Pinpoint the cell where the given text exists, returning its [X, Y] midpoint coordinate. 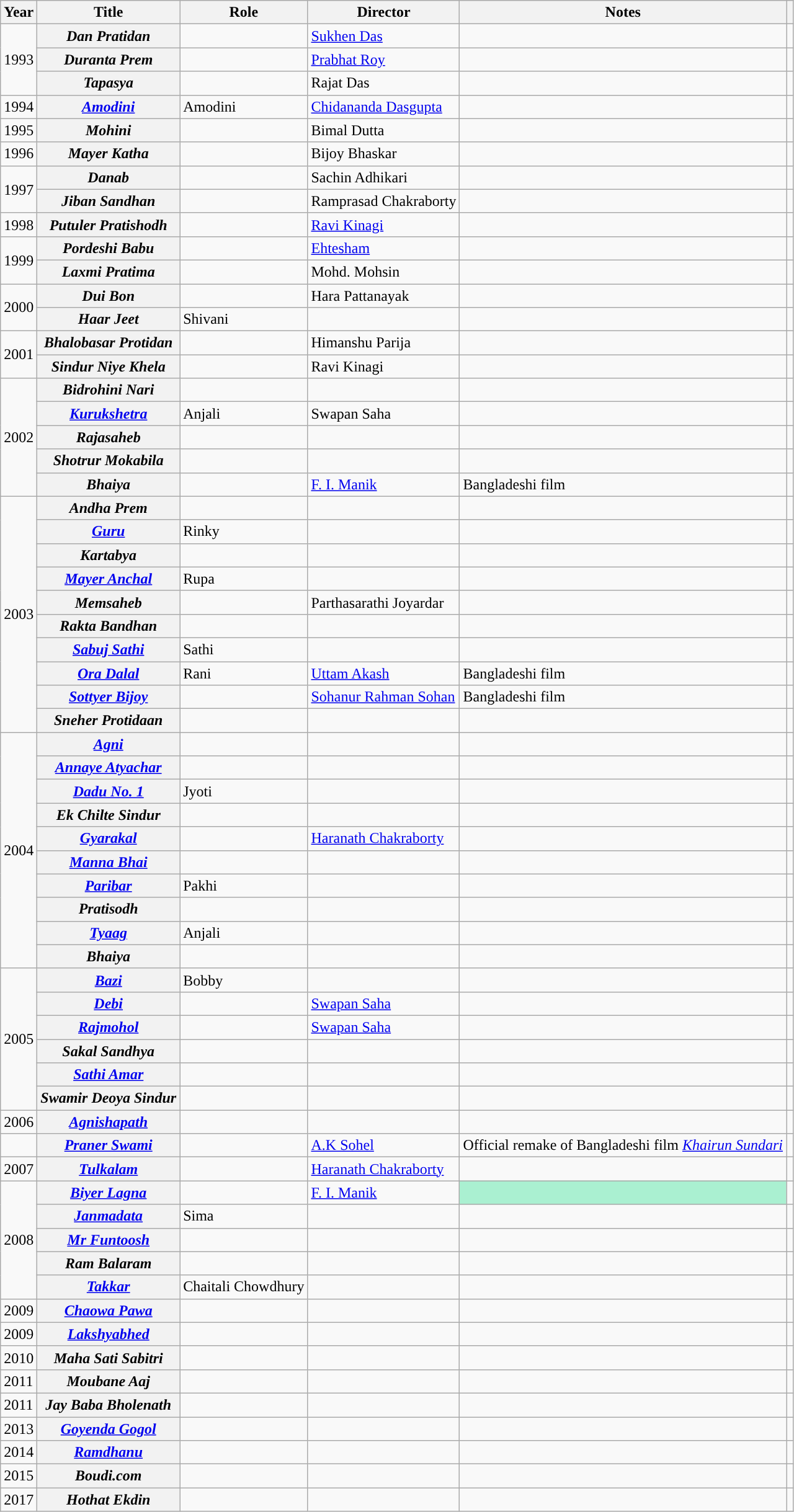
1993 [19, 60]
Notes [623, 12]
2005 [19, 1039]
Mayer Katha [109, 154]
Praner Swami [109, 1145]
Bhalobasar Protidan [109, 343]
Bazi [109, 980]
Sima [244, 1216]
Rinky [244, 531]
Jay Baba Bholenath [109, 1405]
Sohanur Rahman Sohan [383, 697]
Uttam Akash [383, 673]
Title [109, 12]
Dadu No. 1 [109, 791]
Tapasya [109, 83]
Pakhi [244, 886]
Year [19, 12]
1996 [19, 154]
Rakta Bandhan [109, 626]
2008 [19, 1240]
Chaitali Chowdhury [244, 1287]
Mohd. Mohsin [383, 272]
Biyer Lagna [109, 1193]
Ramprasad Chakraborty [383, 201]
Agnishapath [109, 1122]
2001 [19, 355]
Sachin Adhikari [383, 177]
Ora Dalal [109, 673]
Laxmi Pratima [109, 272]
Chaowa Pawa [109, 1310]
Swamir Deoya Sindur [109, 1098]
1997 [19, 189]
Shivani [244, 319]
2017 [19, 1500]
Agni [109, 744]
Rajmohol [109, 1027]
Role [244, 12]
Sneher Protidaan [109, 721]
Rani [244, 673]
Lakshyabhed [109, 1334]
Goyenda Gogol [109, 1428]
Rajasaheb [109, 437]
2003 [19, 614]
Rajat Das [383, 83]
2004 [19, 851]
Boudi.com [109, 1476]
Ek Chilte Sindur [109, 815]
Himanshu Parija [383, 343]
Guru [109, 531]
Takkar [109, 1287]
1994 [19, 107]
Mayer Anchal [109, 579]
Sukhen Das [383, 36]
Andha Prem [109, 508]
Parthasarathi Joyardar [383, 602]
Haar Jeet [109, 319]
Shotrur Mokabila [109, 461]
Official remake of Bangladeshi film Khairun Sundari [623, 1145]
Gyarakal [109, 838]
Pordeshi Babu [109, 248]
Bimal Dutta [383, 130]
Bidrohini Nari [109, 390]
Debi [109, 1003]
Sottyer Bijoy [109, 697]
Danab [109, 177]
Bijoy Bhaskar [383, 154]
Moubane Aaj [109, 1381]
Jiban Sandhan [109, 201]
Ehtesham [383, 248]
Paribar [109, 886]
Ramdhanu [109, 1452]
2002 [19, 437]
Jyoti [244, 791]
Annaye Atyachar [109, 768]
Sabuj Sathi [109, 649]
Tulkalam [109, 1169]
Memsaheb [109, 602]
Ram Balaram [109, 1263]
Mr Funtoosh [109, 1240]
A.K Sohel [383, 1145]
Sindur Niye Khela [109, 367]
Hara Pattanayak [383, 296]
Manna Bhai [109, 862]
2015 [19, 1476]
1998 [19, 225]
2014 [19, 1452]
Rupa [244, 579]
Putuler Pratishodh [109, 225]
Bobby [244, 980]
Kartabya [109, 555]
Kurukshetra [109, 414]
Janmadata [109, 1216]
Sathi Amar [109, 1075]
Dan Pratidan [109, 36]
Mohini [109, 130]
Dui Bon [109, 296]
2006 [19, 1122]
Pratisodh [109, 909]
Prabhat Roy [383, 60]
2013 [19, 1428]
Chidananda Dasgupta [383, 107]
Tyaag [109, 933]
Sakal Sandhya [109, 1051]
2007 [19, 1169]
Duranta Prem [109, 60]
Director [383, 12]
Hothat Ekdin [109, 1500]
2010 [19, 1358]
1999 [19, 260]
Maha Sati Sabitri [109, 1358]
Sathi [244, 649]
2000 [19, 308]
1995 [19, 130]
